Scan for the cell matching the given text and deliver its [x, y] coordinate at center. 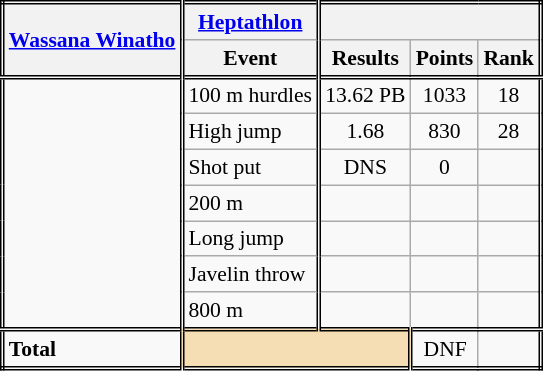
Heptathlon [250, 22]
Javelin throw [250, 275]
1.68 [365, 132]
Shot put [250, 168]
18 [509, 96]
Points [445, 58]
Wassana Winatho [92, 40]
800 m [250, 310]
1033 [445, 96]
Event [250, 58]
Long jump [250, 239]
Results [365, 58]
13.62 PB [365, 96]
DNS [365, 168]
High jump [250, 132]
830 [445, 132]
Rank [509, 58]
28 [509, 132]
Total [92, 348]
0 [445, 168]
DNF [445, 348]
100 m hurdles [250, 96]
200 m [250, 203]
